Find where the given text appears and provide that cell's center as [X, Y] coordinate. 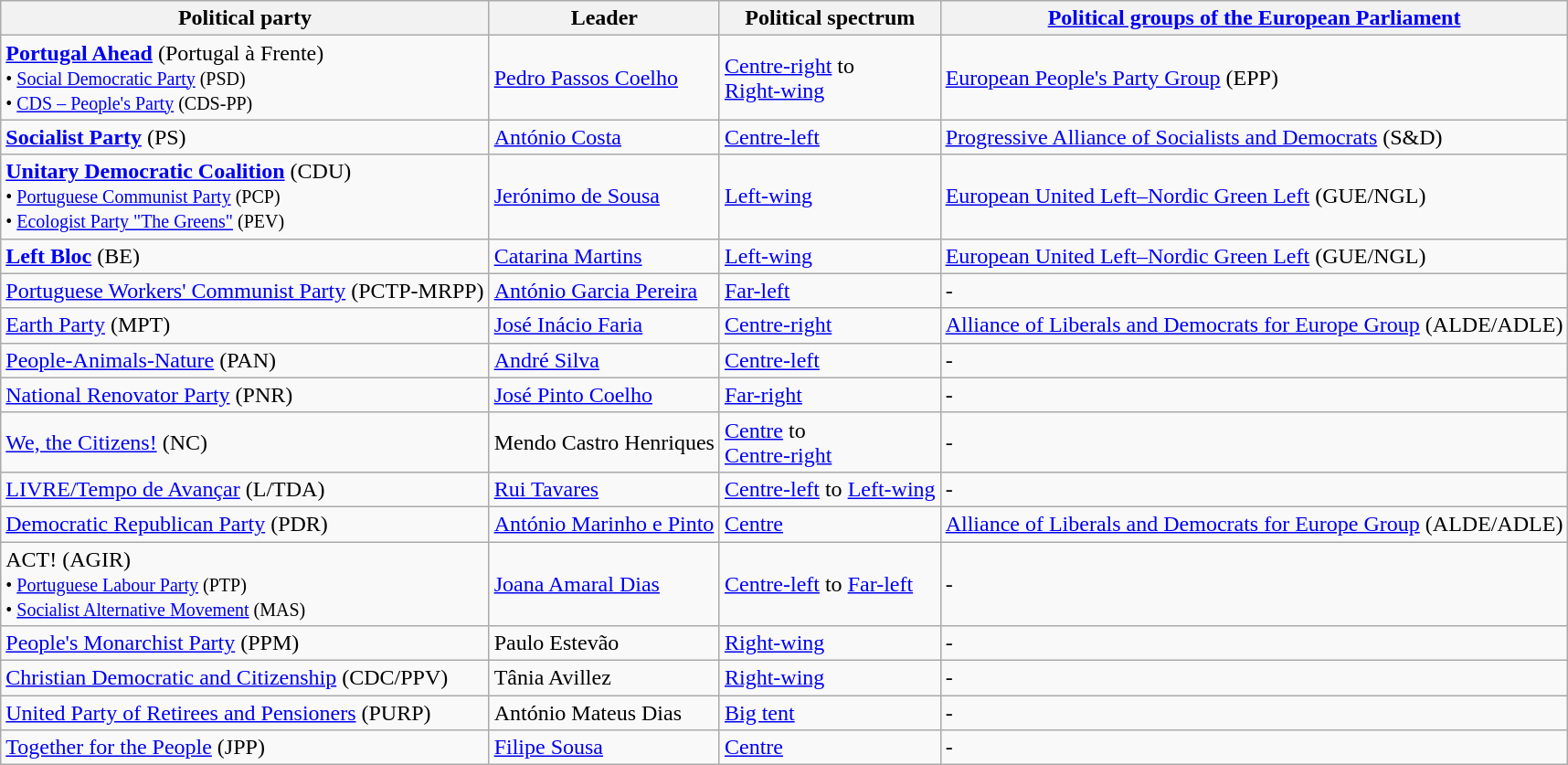
Centre-left to Left-wing [830, 489]
National Renovator Party (PNR) [245, 395]
European People's Party Group (EPP) [1254, 78]
We, the Citizens! (NC) [245, 442]
Political party [245, 18]
Far-right [830, 395]
Paulo Estevão [604, 643]
Centre-left to Far-left [830, 583]
José Inácio Faria [604, 325]
António Costa [604, 137]
Democratic Republican Party (PDR) [245, 524]
Left Bloc (BE) [245, 256]
Unitary Democratic Coalition (CDU) • Portuguese Communist Party (PCP) • Ecologist Party "The Greens" (PEV) [245, 197]
Together for the People (JPP) [245, 748]
Christian Democratic and Citizenship (CDC/PPV) [245, 678]
Joana Amaral Dias [604, 583]
Mendo Castro Henriques [604, 442]
Tânia Avillez [604, 678]
Centre-right toRight-wing [830, 78]
André Silva [604, 360]
Earth Party (MPT) [245, 325]
Progressive Alliance of Socialists and Democrats (S&D) [1254, 137]
Catarina Martins [604, 256]
ACT! (AGIR) • Portuguese Labour Party (PTP) • Socialist Alternative Movement (MAS) [245, 583]
António Garcia Pereira [604, 291]
Portuguese Workers' Communist Party (PCTP-MRPP) [245, 291]
António Mateus Dias [604, 713]
José Pinto Coelho [604, 395]
People-Animals-Nature (PAN) [245, 360]
Centre-right [830, 325]
Jerónimo de Sousa [604, 197]
Socialist Party (PS) [245, 137]
Rui Tavares [604, 489]
Big tent [830, 713]
António Marinho e Pinto [604, 524]
United Party of Retirees and Pensioners (PURP) [245, 713]
Leader [604, 18]
Pedro Passos Coelho [604, 78]
LIVRE/Tempo de Avançar (L/TDA) [245, 489]
Political spectrum [830, 18]
Portugal Ahead (Portugal à Frente) • Social Democratic Party (PSD) • CDS – People's Party (CDS-PP) [245, 78]
Political groups of the European Parliament [1254, 18]
People's Monarchist Party (PPM) [245, 643]
Centre to Centre-right [830, 442]
Far-left [830, 291]
Filipe Sousa [604, 748]
